Return the (x, y) coordinate for the center point of the cell that contains the specified text.  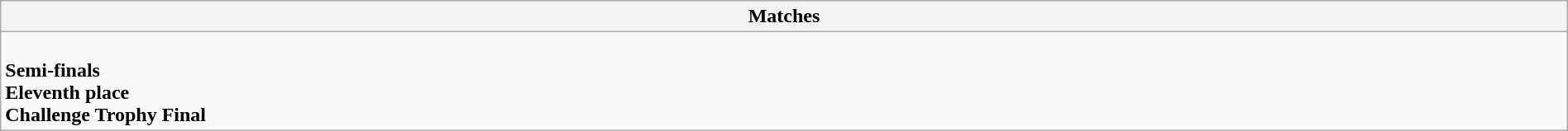
Matches (784, 16)
Semi-finals Eleventh place Challenge Trophy Final (784, 81)
